For the text-containing cell, return its midpoint in (X, Y) coordinate format. 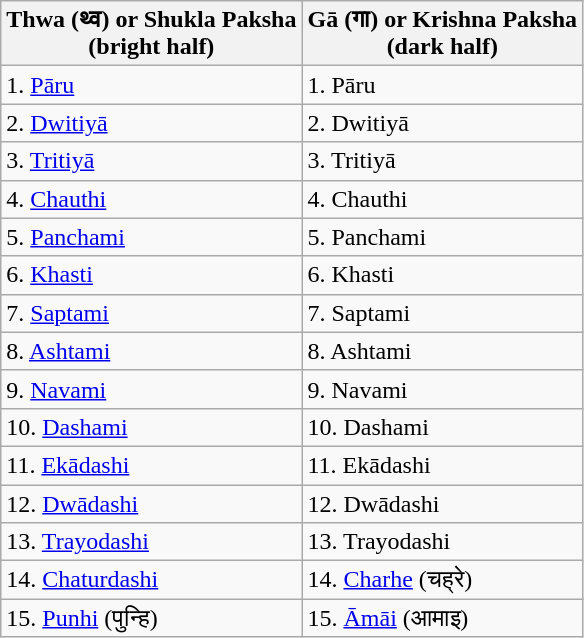
15. Punhi (पुन्हि) (152, 618)
15. Āmāi (आमाइ) (442, 618)
14. Charhe (चह्रे) (442, 580)
Thwa (थ्व) or Shukla Paksha(bright half) (152, 34)
Gā (गा) or Krishna Paksha(dark half) (442, 34)
14. Chaturdashi (152, 580)
